From the cell containing the given text, extract its center point as [X, Y] coordinate. 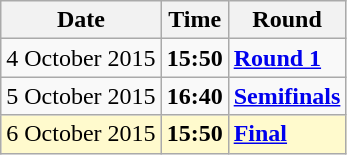
Round [287, 20]
6 October 2015 [81, 134]
Time [194, 20]
Final [287, 134]
4 October 2015 [81, 58]
16:40 [194, 96]
5 October 2015 [81, 96]
Date [81, 20]
Round 1 [287, 58]
Semifinals [287, 96]
